For the text-containing cell, return its midpoint in (X, Y) coordinate format. 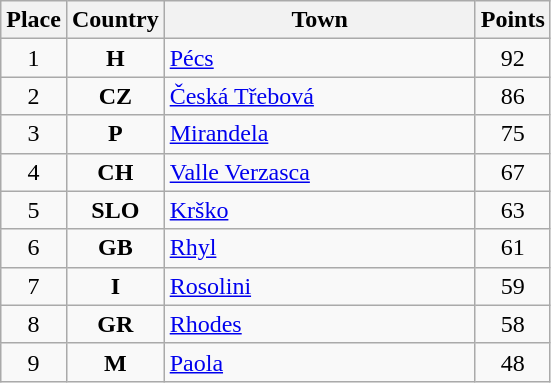
86 (512, 96)
I (115, 286)
Valle Verzasca (320, 172)
67 (512, 172)
CZ (115, 96)
48 (512, 362)
3 (34, 134)
63 (512, 210)
M (115, 362)
59 (512, 286)
9 (34, 362)
CH (115, 172)
Rhodes (320, 324)
H (115, 58)
SLO (115, 210)
Pécs (320, 58)
58 (512, 324)
61 (512, 248)
Česká Třebová (320, 96)
Points (512, 20)
4 (34, 172)
Place (34, 20)
8 (34, 324)
75 (512, 134)
92 (512, 58)
Town (320, 20)
GB (115, 248)
7 (34, 286)
Mirandela (320, 134)
GR (115, 324)
Paola (320, 362)
2 (34, 96)
Krško (320, 210)
P (115, 134)
6 (34, 248)
Country (115, 20)
Rosolini (320, 286)
5 (34, 210)
1 (34, 58)
Rhyl (320, 248)
